Find where the given text appears and provide that cell's center as [X, Y] coordinate. 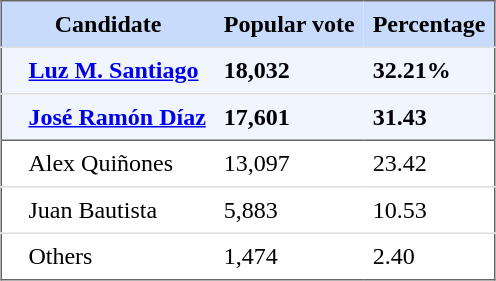
Candidate [108, 24]
1,474 [290, 256]
Luz M. Santiago [116, 70]
10.53 [430, 210]
Others [116, 256]
Percentage [430, 24]
13,097 [290, 163]
Popular vote [290, 24]
5,883 [290, 210]
José Ramón Díaz [116, 117]
23.42 [430, 163]
2.40 [430, 256]
18,032 [290, 70]
31.43 [430, 117]
32.21% [430, 70]
Alex Quiñones [116, 163]
17,601 [290, 117]
Juan Bautista [116, 210]
